Output the [X, Y] coordinate of the center of the cell containing the given text.  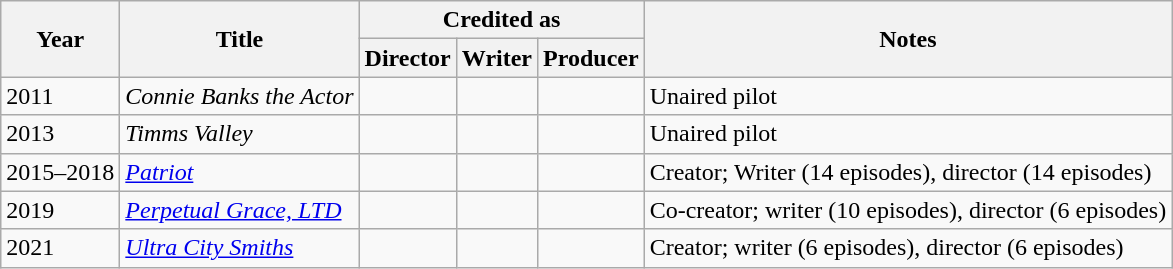
Patriot [240, 172]
Year [60, 39]
Director [408, 58]
Credited as [502, 20]
Ultra City Smiths [240, 248]
2015–2018 [60, 172]
Timms Valley [240, 134]
2013 [60, 134]
Connie Banks the Actor [240, 96]
2011 [60, 96]
Producer [592, 58]
Perpetual Grace, LTD [240, 210]
Co-creator; writer (10 episodes), director (6 episodes) [908, 210]
Creator; Writer (14 episodes), director (14 episodes) [908, 172]
Creator; writer (6 episodes), director (6 episodes) [908, 248]
Writer [496, 58]
2021 [60, 248]
Notes [908, 39]
Title [240, 39]
2019 [60, 210]
